Return [X, Y] of the center of cell containing provided text 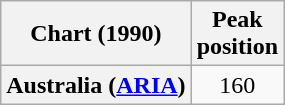
Australia (ARIA) [96, 85]
160 [237, 85]
Peakposition [237, 34]
Chart (1990) [96, 34]
